From the cell containing the given text, extract its center point as (X, Y) coordinate. 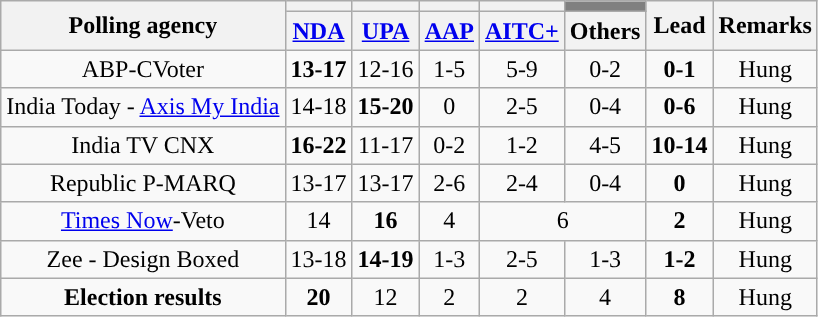
0-1 (680, 69)
UPA (386, 31)
10-14 (680, 145)
India Today - Axis My India (143, 107)
Election results (143, 297)
13-18 (318, 259)
5-9 (522, 69)
12-16 (386, 69)
0-6 (680, 107)
2-6 (449, 183)
NDA (318, 31)
Zee - Design Boxed (143, 259)
Polling agency (143, 26)
Times Now-Veto (143, 221)
15-20 (386, 107)
6 (563, 221)
14 (318, 221)
AITC+ (522, 31)
Remarks (765, 26)
2-4 (522, 183)
AAP (449, 31)
India TV CNX (143, 145)
8 (680, 297)
14-18 (318, 107)
16-22 (318, 145)
20 (318, 297)
11-17 (386, 145)
12 (386, 297)
14-19 (386, 259)
Republic P-MARQ (143, 183)
Others (605, 31)
ABP-CVoter (143, 69)
4-5 (605, 145)
1-5 (449, 69)
16 (386, 221)
Lead (680, 26)
